Pinpoint the cell where the given text exists, returning its (x, y) midpoint coordinate. 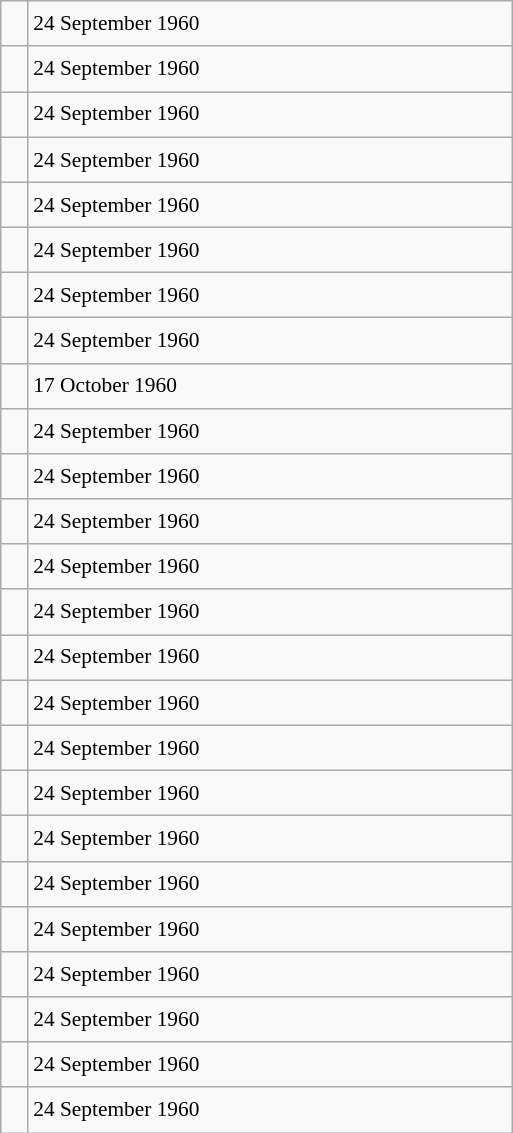
17 October 1960 (270, 386)
